Search for the cell housing the specified text and yield its (x, y) center coordinate. 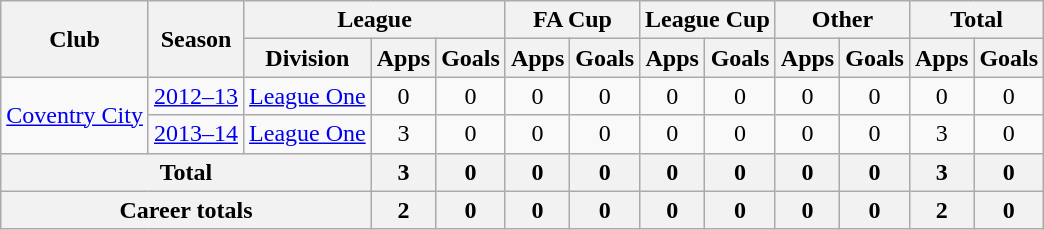
Coventry City (75, 115)
League (375, 20)
Club (75, 39)
Career totals (186, 210)
Division (308, 58)
Other (842, 20)
Season (196, 39)
FA Cup (572, 20)
2013–14 (196, 134)
League Cup (708, 20)
2012–13 (196, 96)
